Extract the (x, y) coordinate from the center of the cell holding the provided text.  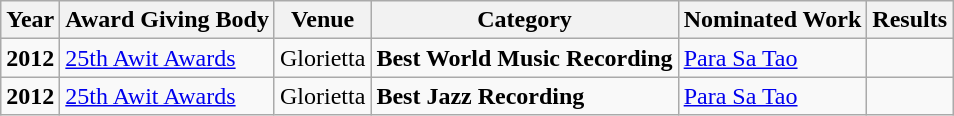
Best World Music Recording (524, 58)
Category (524, 20)
Results (910, 20)
Best Jazz Recording (524, 96)
Venue (322, 20)
Award Giving Body (168, 20)
Nominated Work (772, 20)
Year (30, 20)
